Extract the (X, Y) coordinate from the center of the cell holding the provided text.  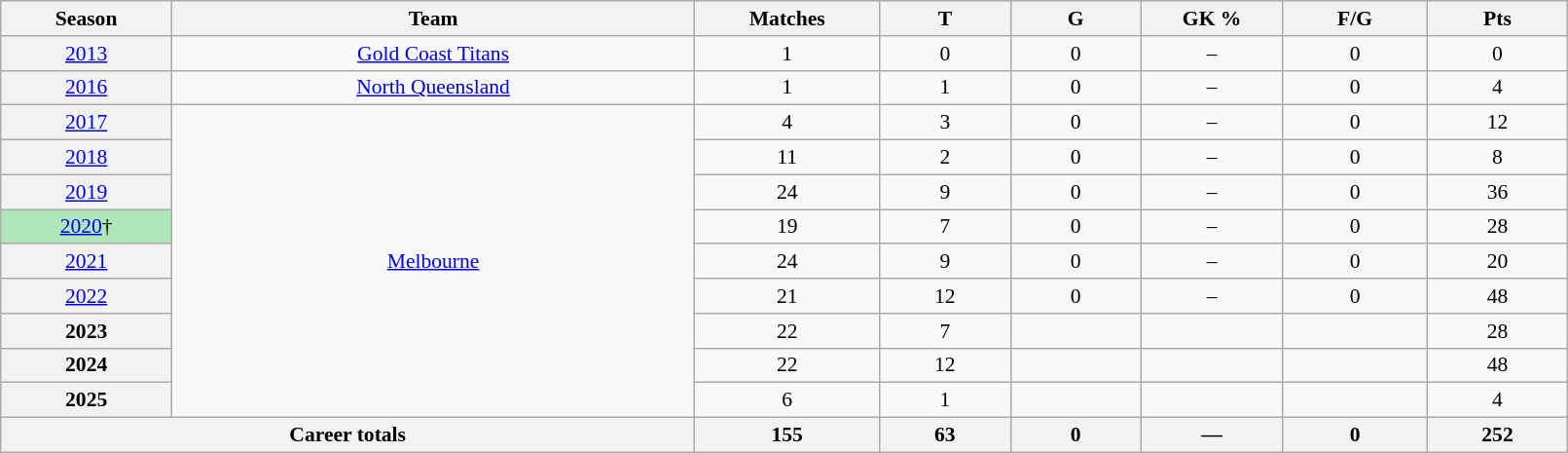
F/G (1355, 19)
GK % (1212, 19)
36 (1497, 192)
2024 (87, 365)
8 (1497, 158)
2013 (87, 54)
21 (787, 296)
2022 (87, 296)
Gold Coast Titans (434, 54)
11 (787, 158)
Season (87, 19)
2019 (87, 192)
Melbourne (434, 261)
2025 (87, 400)
252 (1497, 435)
G (1076, 19)
3 (945, 123)
2017 (87, 123)
2020† (87, 227)
Matches (787, 19)
2 (945, 158)
6 (787, 400)
20 (1497, 262)
T (945, 19)
— (1212, 435)
155 (787, 435)
2023 (87, 331)
Team (434, 19)
Career totals (348, 435)
Pts (1497, 19)
North Queensland (434, 88)
2016 (87, 88)
19 (787, 227)
2018 (87, 158)
2021 (87, 262)
63 (945, 435)
